Capture the cell that displays the provided text and extract its (X, Y) central coordinate. 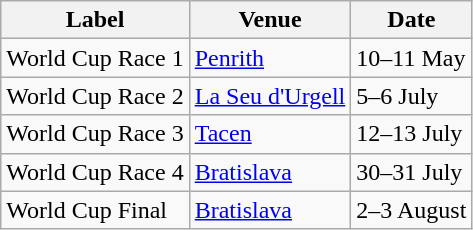
Tacen (270, 134)
Penrith (270, 58)
World Cup Final (95, 210)
2–3 August (412, 210)
La Seu d'Urgell (270, 96)
World Cup Race 3 (95, 134)
12–13 July (412, 134)
Venue (270, 20)
World Cup Race 4 (95, 172)
World Cup Race 1 (95, 58)
Label (95, 20)
Date (412, 20)
World Cup Race 2 (95, 96)
10–11 May (412, 58)
5–6 July (412, 96)
30–31 July (412, 172)
